Determine the (x, y) coordinate at the center of the cell enclosing the given text.  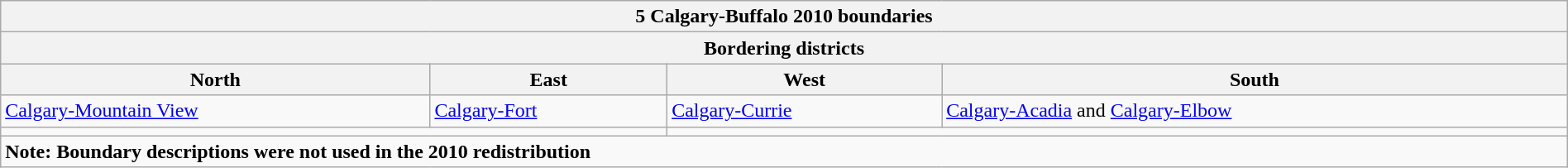
Calgary-Fort (549, 111)
North (215, 79)
Calgary-Acadia and Calgary-Elbow (1255, 111)
West (805, 79)
5 Calgary-Buffalo 2010 boundaries (784, 17)
Calgary-Currie (805, 111)
Calgary-Mountain View (215, 111)
East (549, 79)
Bordering districts (784, 48)
Note: Boundary descriptions were not used in the 2010 redistribution (784, 151)
South (1255, 79)
